From the cell containing the given text, extract its center point as (x, y) coordinate. 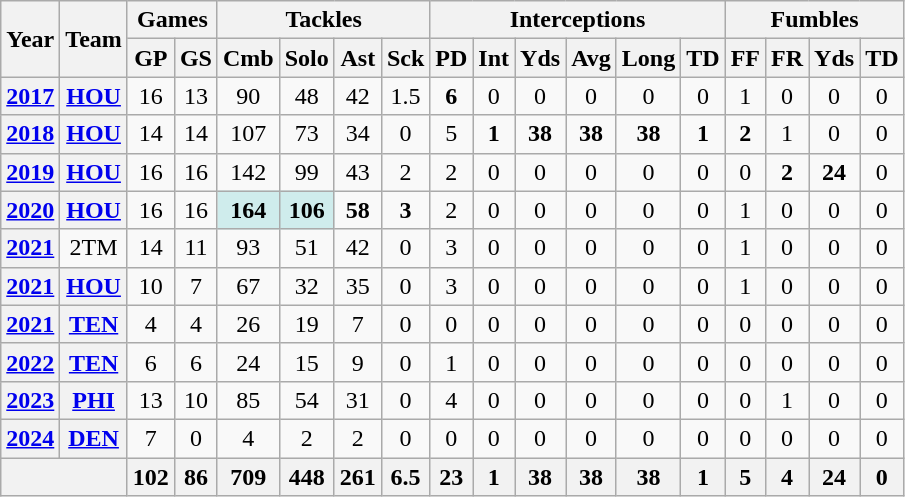
34 (358, 134)
19 (306, 324)
15 (306, 362)
54 (306, 400)
Sck (405, 58)
67 (248, 286)
2022 (30, 362)
Tackles (323, 20)
2017 (30, 96)
73 (306, 134)
9 (358, 362)
Long (648, 58)
GP (150, 58)
Games (172, 20)
86 (196, 477)
Year (30, 39)
48 (306, 96)
93 (248, 248)
Solo (306, 58)
2TM (94, 248)
261 (358, 477)
FF (745, 58)
2019 (30, 172)
Avg (592, 58)
Int (494, 58)
142 (248, 172)
26 (248, 324)
99 (306, 172)
51 (306, 248)
2020 (30, 210)
164 (248, 210)
31 (358, 400)
43 (358, 172)
2023 (30, 400)
35 (358, 286)
PHI (94, 400)
DEN (94, 438)
Team (94, 39)
32 (306, 286)
6.5 (405, 477)
FR (788, 58)
2018 (30, 134)
90 (248, 96)
448 (306, 477)
106 (306, 210)
11 (196, 248)
Ast (358, 58)
Cmb (248, 58)
GS (196, 58)
107 (248, 134)
PD (452, 58)
85 (248, 400)
1.5 (405, 96)
23 (452, 477)
Fumbles (814, 20)
Interceptions (578, 20)
102 (150, 477)
709 (248, 477)
2024 (30, 438)
58 (358, 210)
